Return (X, Y) of the center of cell containing provided text 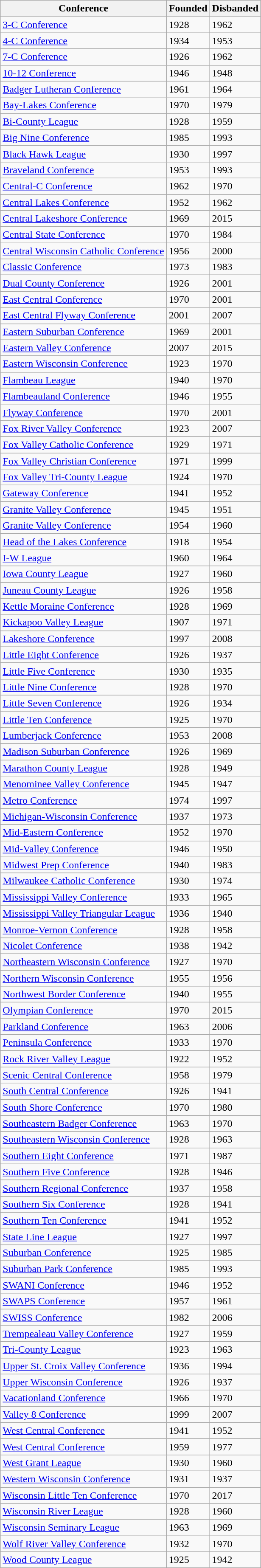
Wisconsin Little Ten Conference (84, 1495)
East Central Conference (84, 299)
Wisconsin Seminary League (84, 1528)
Braveland Conference (84, 170)
Southern Ten Conference (84, 1220)
Central Wisconsin Catholic Conference (84, 251)
1922 (188, 1059)
Rock River Valley League (84, 1059)
West Grant League (84, 1463)
South Shore Conference (84, 1107)
Menominee Valley Conference (84, 784)
Flyway Conference (84, 412)
Eastern Wisconsin Conference (84, 364)
Fox Valley Christian Conference (84, 461)
Little Five Conference (84, 671)
Iowa County League (84, 574)
Flambeau League (84, 380)
7-C Conference (84, 57)
State Line League (84, 1237)
Bay-Lakes Conference (84, 105)
Michigan-Wisconsin Conference (84, 816)
Upper Wisconsin Conference (84, 1382)
Southern Eight Conference (84, 1156)
Monroe-Vernon Conference (84, 929)
Little Ten Conference (84, 720)
Disbanded (235, 8)
1938 (188, 946)
1950 (235, 849)
3-C Conference (84, 25)
1966 (188, 1398)
Lumberjack Conference (84, 736)
Western Wisconsin Conference (84, 1479)
Mid-Eastern Conference (84, 833)
1994 (235, 1366)
Black Hawk League (84, 154)
1957 (188, 1301)
Vacationland Conference (84, 1398)
Valley 8 Conference (84, 1414)
1951 (235, 510)
Southern Five Conference (84, 1172)
East Central Flyway Conference (84, 315)
Mid-Valley Conference (84, 849)
SWISS Conference (84, 1317)
Trempealeau Valley Conference (84, 1334)
Eastern Suburban Conference (84, 332)
1977 (235, 1447)
Olympian Conference (84, 1011)
Midwest Prep Conference (84, 865)
Mississippi Valley Conference (84, 897)
Southern Regional Conference (84, 1188)
Northern Wisconsin Conference (84, 978)
1932 (188, 1544)
Conference (84, 8)
Tri-County League (84, 1350)
Northwest Border Conference (84, 994)
1949 (235, 768)
2017 (235, 1495)
Central Lakes Conference (84, 203)
1980 (235, 1107)
1918 (188, 542)
Little Eight Conference (84, 655)
1947 (235, 784)
I-W League (84, 558)
4-C Conference (84, 41)
1931 (188, 1479)
1987 (235, 1156)
SWAPS Conference (84, 1301)
1948 (235, 73)
Founded (188, 8)
Little Seven Conference (84, 703)
Mississippi Valley Triangular League (84, 913)
Suburban Park Conference (84, 1269)
Central Lakeshore Conference (84, 219)
Peninsula Conference (84, 1043)
Eastern Valley Conference (84, 348)
Nicolet Conference (84, 946)
1907 (188, 622)
1982 (188, 1317)
1984 (235, 235)
Kickapoo Valley League (84, 622)
Flambeauland Conference (84, 396)
Southeastern Badger Conference (84, 1123)
Southern Six Conference (84, 1204)
Southeastern Wisconsin Conference (84, 1140)
Kettle Moraine Conference (84, 606)
Central-C Conference (84, 186)
Marathon County League (84, 768)
Madison Suburban Conference (84, 752)
Classic Conference (84, 267)
Fox Valley Catholic Conference (84, 445)
Bi-County League (84, 121)
Wisconsin River League (84, 1512)
Wolf River Valley Conference (84, 1544)
10-12 Conference (84, 73)
Lakeshore Conference (84, 639)
Wood County League (84, 1560)
Parkland Conference (84, 1027)
Dual County Conference (84, 283)
1935 (235, 671)
Milwaukee Catholic Conference (84, 881)
Upper St. Croix Valley Conference (84, 1366)
1929 (188, 445)
1924 (188, 477)
Juneau County League (84, 590)
1965 (235, 897)
Big Nine Conference (84, 138)
Suburban Conference (84, 1253)
2000 (235, 251)
Fox Valley Tri-County League (84, 477)
Northeastern Wisconsin Conference (84, 962)
Central State Conference (84, 235)
South Central Conference (84, 1091)
Little Nine Conference (84, 687)
Metro Conference (84, 800)
Badger Lutheran Conference (84, 89)
SWANI Conference (84, 1285)
Gateway Conference (84, 493)
Head of the Lakes Conference (84, 542)
Fox River Valley Conference (84, 428)
Scenic Central Conference (84, 1075)
